Determine the [x, y] coordinate at the center of the cell enclosing the given text.  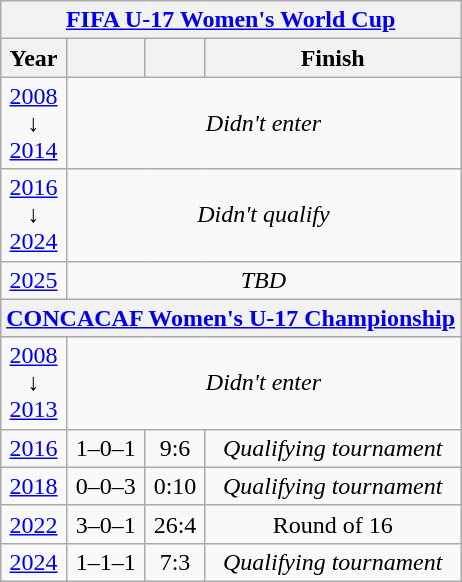
TBD [263, 280]
2024 [34, 562]
Round of 16 [333, 524]
3–0–1 [106, 524]
9:6 [175, 448]
2025 [34, 280]
FIFA U-17 Women's World Cup [231, 20]
Didn't qualify [263, 215]
2016↓ 2024 [34, 215]
2018 [34, 486]
Year [34, 58]
1–1–1 [106, 562]
0–0–3 [106, 486]
2022 [34, 524]
Finish [333, 58]
2008↓ 2014 [34, 123]
1–0–1 [106, 448]
2008↓ 2013 [34, 383]
7:3 [175, 562]
26:4 [175, 524]
CONCACAF Women's U-17 Championship [231, 318]
0:10 [175, 486]
2016 [34, 448]
